Determine the (x, y) coordinate at the center of the cell enclosing the given text.  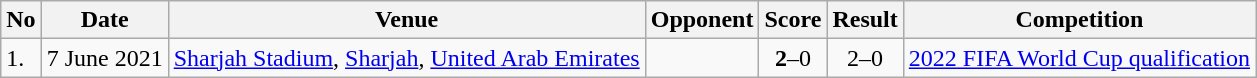
Sharjah Stadium, Sharjah, United Arab Emirates (406, 58)
Score (793, 20)
No (21, 20)
1. (21, 58)
2022 FIFA World Cup qualification (1079, 58)
Opponent (702, 20)
Venue (406, 20)
Competition (1079, 20)
Result (865, 20)
Date (104, 20)
7 June 2021 (104, 58)
